Capture the cell that displays the provided text and extract its [X, Y] central coordinate. 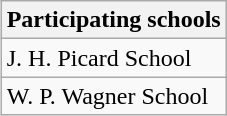
J. H. Picard School [114, 58]
W. P. Wagner School [114, 96]
Participating schools [114, 20]
